Search for the cell housing the specified text and yield its [X, Y] center coordinate. 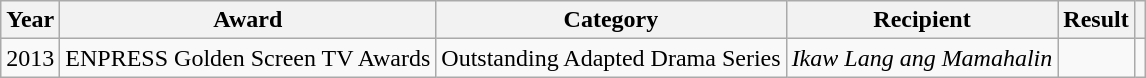
Result [1096, 20]
Outstanding Adapted Drama Series [611, 58]
Ikaw Lang ang Mamahalin [922, 58]
Award [248, 20]
Year [30, 20]
Recipient [922, 20]
2013 [30, 58]
ENPRESS Golden Screen TV Awards [248, 58]
Category [611, 20]
